Scan for the cell matching the given text and deliver its [X, Y] coordinate at center. 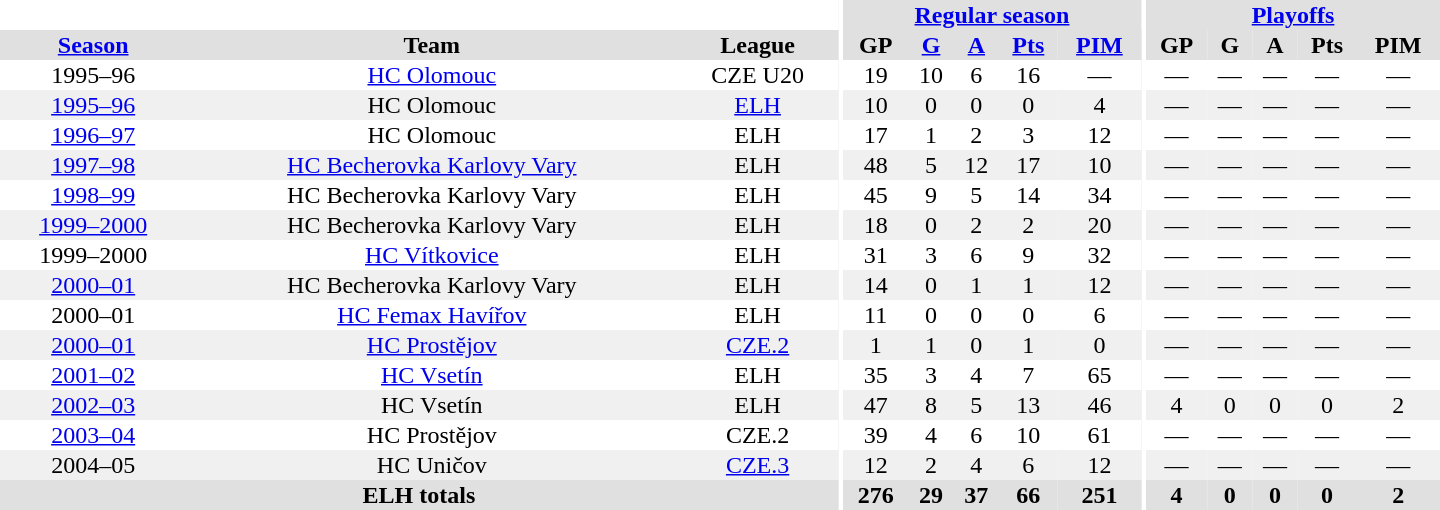
65 [1100, 375]
Regular season [992, 15]
47 [876, 405]
1998–99 [93, 195]
45 [876, 195]
37 [976, 495]
11 [876, 315]
League [758, 45]
8 [930, 405]
251 [1100, 495]
34 [1100, 195]
13 [1028, 405]
2001–02 [93, 375]
48 [876, 165]
HC Vítkovice [432, 255]
18 [876, 225]
29 [930, 495]
46 [1100, 405]
1997–98 [93, 165]
32 [1100, 255]
2002–03 [93, 405]
CZE.3 [758, 465]
7 [1028, 375]
61 [1100, 435]
16 [1028, 75]
19 [876, 75]
HC Femax Havířov [432, 315]
Season [93, 45]
1996–97 [93, 135]
Playoffs [1293, 15]
HC Uničov [432, 465]
31 [876, 255]
66 [1028, 495]
2004–05 [93, 465]
Team [432, 45]
2003–04 [93, 435]
276 [876, 495]
20 [1100, 225]
39 [876, 435]
CZE U20 [758, 75]
35 [876, 375]
ELH totals [419, 495]
